Locate the cell with the specified text and output its (X, Y) center coordinate. 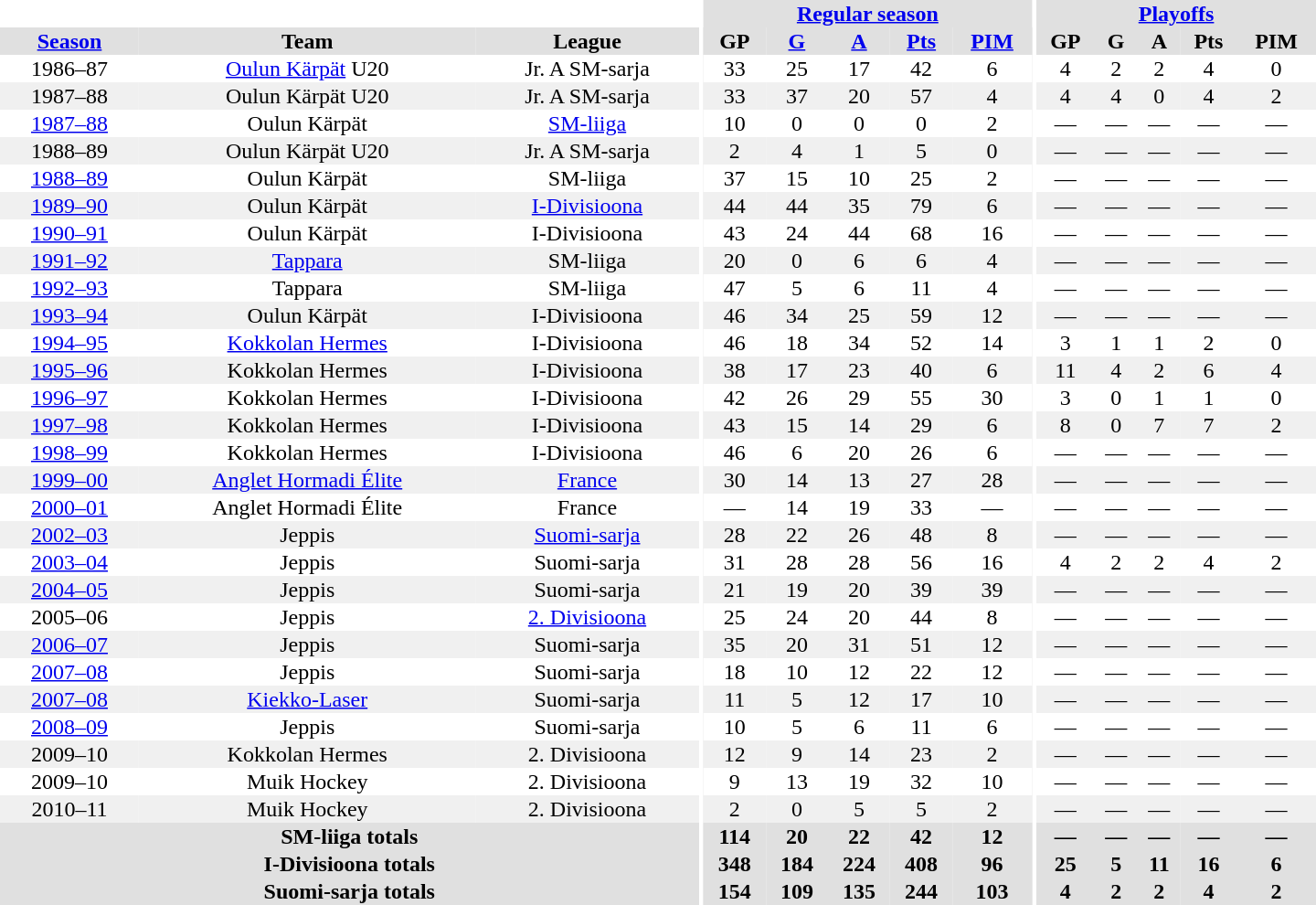
38 (735, 370)
1989–90 (69, 206)
1991–92 (69, 261)
244 (921, 891)
League (587, 41)
1992–93 (69, 288)
1995–96 (69, 370)
408 (921, 864)
Regular season (868, 14)
2000–01 (69, 507)
2002–03 (69, 535)
68 (921, 233)
Season (69, 41)
1986–87 (69, 69)
57 (921, 96)
2004–05 (69, 590)
1996–97 (69, 398)
135 (859, 891)
21 (735, 590)
Kiekko-Laser (307, 699)
2005–06 (69, 617)
1998–99 (69, 452)
2008–09 (69, 727)
Suomi-sarja totals (349, 891)
47 (735, 288)
48 (921, 535)
2003–04 (69, 562)
56 (921, 562)
224 (859, 864)
109 (797, 891)
96 (992, 864)
32 (921, 782)
1997–98 (69, 425)
55 (921, 398)
103 (992, 891)
1999–00 (69, 480)
2010–11 (69, 809)
184 (797, 864)
59 (921, 315)
Playoffs (1176, 14)
348 (735, 864)
1994–95 (69, 343)
1993–94 (69, 315)
SM-liiga totals (349, 836)
52 (921, 343)
154 (735, 891)
51 (921, 644)
27 (921, 480)
40 (921, 370)
1990–91 (69, 233)
79 (921, 206)
2006–07 (69, 644)
Team (307, 41)
I-Divisioona totals (349, 864)
114 (735, 836)
